Find where the given text appears and provide that cell's center as (X, Y) coordinate. 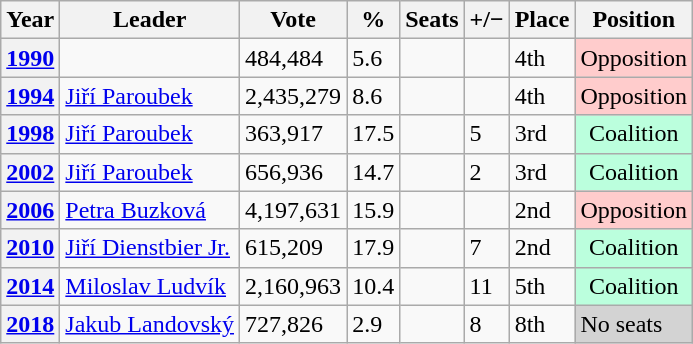
Position (634, 20)
615,209 (294, 248)
1994 (30, 96)
7 (486, 248)
1998 (30, 134)
2 (486, 172)
5.6 (374, 58)
Petra Buzková (150, 210)
2,160,963 (294, 286)
2018 (30, 324)
17.9 (374, 248)
5th (542, 286)
8th (542, 324)
15.9 (374, 210)
8 (486, 324)
8.6 (374, 96)
10.4 (374, 286)
363,917 (294, 134)
2002 (30, 172)
% (374, 20)
Place (542, 20)
Year (30, 20)
11 (486, 286)
14.7 (374, 172)
Jiří Dienstbier Jr. (150, 248)
727,826 (294, 324)
+/− (486, 20)
Vote (294, 20)
2,435,279 (294, 96)
1990 (30, 58)
2006 (30, 210)
484,484 (294, 58)
2014 (30, 286)
17.5 (374, 134)
656,936 (294, 172)
5 (486, 134)
2010 (30, 248)
No seats (634, 324)
Jakub Landovský (150, 324)
2.9 (374, 324)
Leader (150, 20)
Seats (432, 20)
4,197,631 (294, 210)
Miloslav Ludvík (150, 286)
